Return the [x, y] coordinate for the center point of the cell that contains the specified text.  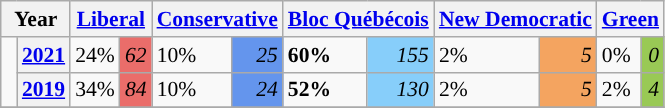
Bloc Québécois [358, 19]
34% [95, 90]
130 [400, 90]
2019 [44, 90]
60% [325, 55]
155 [400, 55]
Green [630, 19]
New Democratic [516, 19]
62 [136, 55]
0% [619, 55]
0 [653, 55]
2021 [44, 55]
Liberal [110, 19]
84 [136, 90]
52% [325, 90]
24 [258, 90]
Conservative [218, 19]
Year [36, 19]
4 [653, 90]
24% [95, 55]
25 [258, 55]
